Output the [X, Y] coordinate of the center of the cell containing the given text.  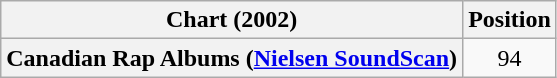
Position [510, 20]
94 [510, 58]
Canadian Rap Albums (Nielsen SoundScan) [232, 58]
Chart (2002) [232, 20]
